Return (X, Y) of the center of cell containing provided text 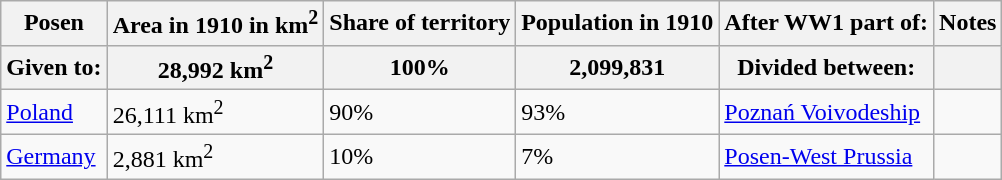
100% (420, 68)
90% (420, 112)
Divided between: (826, 68)
93% (618, 112)
Posen (54, 24)
10% (420, 156)
Area in 1910 in km2 (216, 24)
Given to: (54, 68)
Germany (54, 156)
Poland (54, 112)
Share of territory (420, 24)
Posen-West Prussia (826, 156)
26,111 km2 (216, 112)
Population in 1910 (618, 24)
2,881 km2 (216, 156)
2,099,831 (618, 68)
Poznań Voivodeship (826, 112)
7% (618, 156)
After WW1 part of: (826, 24)
28,992 km2 (216, 68)
Notes (968, 24)
